Search for the cell housing the specified text and yield its (X, Y) center coordinate. 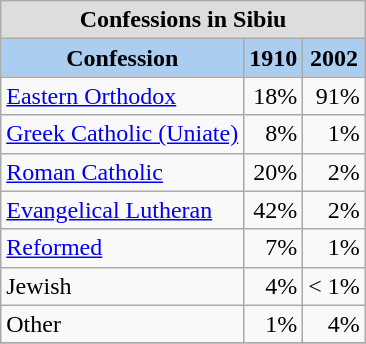
20% (274, 172)
7% (274, 248)
18% (274, 96)
1910 (274, 58)
Jewish (122, 286)
91% (334, 96)
< 1% (334, 286)
Evangelical Lutheran (122, 210)
42% (274, 210)
Reformed (122, 248)
8% (274, 134)
2002 (334, 58)
Roman Catholic (122, 172)
Eastern Orthodox (122, 96)
Confession (122, 58)
Confessions in Sibiu (184, 20)
Other (122, 324)
Greek Catholic (Uniate) (122, 134)
